Return (X, Y) of the center of cell containing provided text 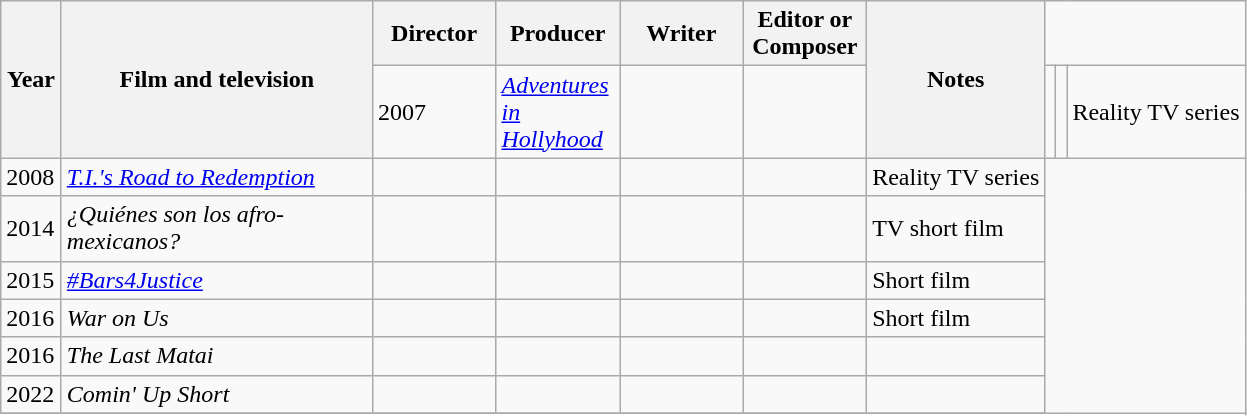
2015 (32, 280)
#Bars4Justice (216, 280)
Director (434, 34)
Producer (558, 34)
Writer (682, 34)
TV short film (956, 228)
Year (32, 80)
War on Us (216, 318)
Editor orComposer (805, 34)
The Last Matai (216, 356)
Adventures in Hollyhood (558, 112)
Notes (956, 80)
T.I.'s Road to Redemption (216, 177)
2022 (32, 394)
¿Quiénes son los afro-mexicanos? (216, 228)
2007 (434, 112)
2008 (32, 177)
Comin' Up Short (216, 394)
2014 (32, 228)
Film and television (216, 80)
